Provide the (x, y) coordinate of the cell's center where the given text is located.  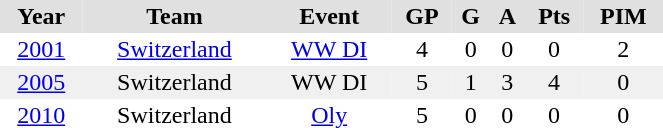
Year (41, 16)
GP (422, 16)
A (508, 16)
G (471, 16)
2001 (41, 50)
2005 (41, 82)
2 (623, 50)
PIM (623, 16)
Pts (554, 16)
5 (422, 82)
3 (508, 82)
Team (174, 16)
1 (471, 82)
Event (328, 16)
